Identify which cell holds the provided text, then report its [x, y] central coordinate. 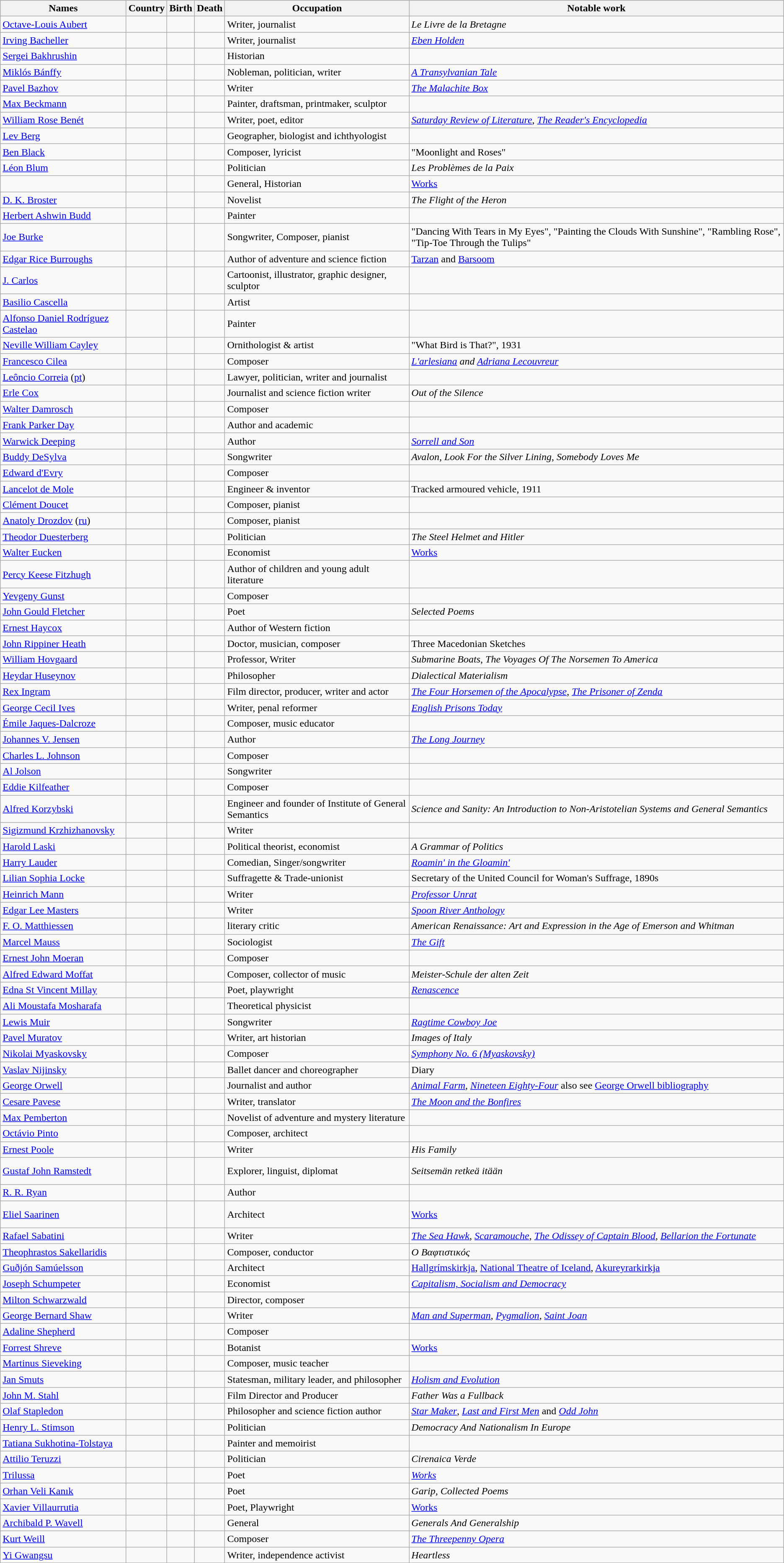
Poet, playwright [317, 990]
Charles L. Johnson [63, 756]
Doctor, musician, composer [317, 644]
Attilio Teruzzi [63, 1459]
The Moon and the Bonfires [596, 1102]
Composer, lyricist [317, 152]
"What Bird is That?", 1931 [596, 345]
The Steel Helmet and Hitler [596, 537]
Democracy And Nationalism In Europe [596, 1427]
Saturday Review of Literature, The Reader's Encyclopedia [596, 120]
Pavel Muratov [63, 1038]
Philosopher [317, 675]
Selected Poems [596, 612]
Writer, penal reformer [317, 707]
Adaline Shepherd [63, 1332]
Philosopher and science fiction author [317, 1411]
A Grammar of Politics [596, 846]
Irving Bacheller [63, 40]
Max Beckmann [63, 104]
Submarine Boats, The Voyages Of The Norsemen To America [596, 660]
American Renaissance: Art and Expression in the Age of Emerson and Whitman [596, 926]
Olaf Stapledon [63, 1411]
Octave-Louis Aubert [63, 24]
Science and Sanity: An Introduction to Non-Aristotelian Systems and General Semantics [596, 809]
Engineer and founder of Institute of General Semantics [317, 809]
Warwick Deeping [63, 441]
Out of the Silence [596, 393]
Father Was a Fullback [596, 1395]
Alfonso Daniel Rodríguez Castelao [63, 323]
Writer, translator [317, 1102]
Names [63, 8]
Frank Parker Day [63, 425]
Miklós Bánffy [63, 72]
Edward d'Evry [63, 473]
"Moonlight and Roses" [596, 152]
The Sea Hawk, Scaramouche, The Odissey of Captain Blood, Bellarion the Fortunate [596, 1236]
The Four Horsemen of the Apocalypse, The Prisoner of Zenda [596, 691]
Émile Jaques-Dalcroze [63, 723]
English Prisons Today [596, 707]
Ragtime Cowboy Joe [596, 1022]
Joseph Schumpeter [63, 1284]
Writer, poet, editor [317, 120]
The Gift [596, 942]
General, Historian [317, 184]
William Rose Benét [63, 120]
Ballet dancer and choreographer [317, 1070]
Jan Smuts [63, 1379]
literary critic [317, 926]
Vaslav Nijinsky [63, 1070]
John Gould Fletcher [63, 612]
L'arlesiana and Adriana Lecouvreur [596, 361]
Forrest Shreve [63, 1348]
Erle Cox [63, 393]
Novelist [317, 200]
Author of adventure and science fiction [317, 259]
Nikolai Myaskovsky [63, 1054]
Holism and Evolution [596, 1379]
Walter Damrosch [63, 409]
The Malachite Box [596, 88]
J. Carlos [63, 281]
Harold Laski [63, 846]
Comedian, Singer/songwriter [317, 862]
Engineer & inventor [317, 489]
Heinrich Mann [63, 894]
Xavier Villaurrutia [63, 1507]
Clément Doucet [63, 505]
Eddie Kilfeather [63, 787]
Ben Black [63, 152]
Statesman, military leader, and philosopher [317, 1379]
Harry Lauder [63, 862]
Johannes V. Jensen [63, 739]
Novelist of adventure and mystery literature [317, 1118]
Gustaf John Ramstedt [63, 1171]
John M. Stahl [63, 1395]
Explorer, linguist, diplomat [317, 1171]
Poet, Playwright [317, 1507]
Edgar Rice Burroughs [63, 259]
Notable work [596, 8]
Secretary of the United Council for Woman's Suffrage, 1890s [596, 878]
The Long Journey [596, 739]
Rafael Sabatini [63, 1236]
Artist [317, 302]
Writer, art historian [317, 1038]
Symphony No. 6 (Myaskovsky) [596, 1054]
Generals And Generalship [596, 1523]
"Dancing With Tears in My Eyes", "Painting the Clouds With Sunshine", "Rambling Rose", "Tip-Toe Through the Tulips" [596, 237]
Professor, Writer [317, 660]
Ali Moustafa Mosharafa [63, 1006]
Buddy DeSylva [63, 457]
Meister-Schule der alten Zeit [596, 974]
Political theorist, economist [317, 846]
Cartoonist, illustrator, graphic designer, sculptor [317, 281]
Martinus Sieveking [63, 1364]
Capitalism, Socialism and Democracy [596, 1284]
Lawyer, politician, writer and journalist [317, 377]
Suffragette & Trade-unionist [317, 878]
Film Director and Producer [317, 1395]
Edna St Vincent Millay [63, 990]
George Cecil Ives [63, 707]
Death [210, 8]
Seitsemän retkeä itään [596, 1171]
Tracked armoured vehicle, 1911 [596, 489]
Tatiana Sukhotina-Tolstaya [63, 1443]
Lilian Sophia Locke [63, 878]
Percy Keese Fitzhugh [63, 574]
Herbert Ashwin Budd [63, 216]
Alfred Edward Moffat [63, 974]
Lev Berg [63, 136]
Animal Farm, Nineteen Eighty-Four also see George Orwell bibliography [596, 1086]
Pavel Bazhov [63, 88]
Journalist and author [317, 1086]
Man and Superman, Pygmalion, Saint Joan [596, 1316]
Basilio Cascella [63, 302]
Marcel Mauss [63, 942]
Guðjón Samúelsson [63, 1268]
Kurt Weill [63, 1539]
Ernest Haycox [63, 628]
William Hovgaard [63, 660]
Ernest John Moeran [63, 958]
Nobleman, politician, writer [317, 72]
Painter, draftsman, printmaker, sculptor [317, 104]
Dialectical Materialism [596, 675]
Eben Holden [596, 40]
Anatoly Drozdov (ru) [63, 521]
Sorrell and Son [596, 441]
Hallgrímskirkja, National Theatre of Iceland, Akureyrarkirkja [596, 1268]
Octávio Pinto [63, 1133]
Theophrastos Sakellaridis [63, 1252]
Author and academic [317, 425]
Historian [317, 56]
Trilussa [63, 1475]
Geographer, biologist and ichthyologist [317, 136]
A Transylvanian Tale [596, 72]
Star Maker, Last and First Men and Odd John [596, 1411]
Archibald P. Wavell [63, 1523]
Le Livre de la Bretagne [596, 24]
Songwriter, Composer, pianist [317, 237]
D. K. Broster [63, 200]
Ernest Poole [63, 1149]
Eliel Saarinen [63, 1214]
Avalon, Look For the Silver Lining, Somebody Loves Me [596, 457]
Images of Italy [596, 1038]
Three Macedonian Sketches [596, 644]
Neville William Cayley [63, 345]
Alfred Korzybski [63, 809]
Theodor Duesterberg [63, 537]
Occupation [317, 8]
Henry L. Stimson [63, 1427]
Roamin' in the Gloamin' [596, 862]
Yevgeny Gunst [63, 596]
Tarzan and Barsoom [596, 259]
Léon Blum [63, 168]
Composer, architect [317, 1133]
Author of children and young adult literature [317, 574]
Botanist [317, 1348]
Heartless [596, 1555]
Garip, Collected Poems [596, 1491]
Author of Western fiction [317, 628]
George Orwell [63, 1086]
Rex Ingram [63, 691]
Renascence [596, 990]
Composer, conductor [317, 1252]
Sociologist [317, 942]
Journalist and science fiction writer [317, 393]
Walter Eucken [63, 553]
John Rippiner Heath [63, 644]
Cesare Pavese [63, 1102]
Theoretical physicist [317, 1006]
His Family [596, 1149]
Ornithologist & artist [317, 345]
R. R. Ryan [63, 1193]
Composer, music teacher [317, 1364]
Director, composer [317, 1299]
Composer, music educator [317, 723]
Lewis Muir [63, 1022]
Joe Burke [63, 237]
George Bernard Shaw [63, 1316]
General [317, 1523]
Writer, independence activist [317, 1555]
Film director, producer, writer and actor [317, 691]
Painter and memoirist [317, 1443]
Cirenaica Verde [596, 1459]
The Threepenny Opera [596, 1539]
Edgar Lee Masters [63, 910]
Orhan Veli Kanık [63, 1491]
Ο Βαφτιστικός [596, 1252]
Diary [596, 1070]
Francesco Cilea [63, 361]
Country [147, 8]
Leôncio Correia (pt) [63, 377]
Spoon River Anthology [596, 910]
Birth [181, 8]
Max Pemberton [63, 1118]
The Flight of the Heron [596, 200]
Sigizmund Krzhizhanovsky [63, 831]
Al Jolson [63, 771]
Lancelot de Mole [63, 489]
F. O. Matthiessen [63, 926]
Les Problèmes de la Paix [596, 168]
Milton Schwarzwald [63, 1299]
Professor Unrat [596, 894]
Yi Gwangsu [63, 1555]
Composer, collector of music [317, 974]
Sergei Bakhrushin [63, 56]
Heydar Huseynov [63, 675]
